Output the (X, Y) coordinate of the center of the cell containing the given text.  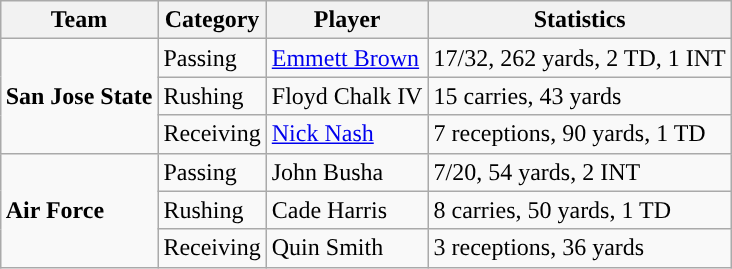
7/20, 54 yards, 2 INT (580, 172)
John Busha (347, 172)
8 carries, 50 yards, 1 TD (580, 210)
Quin Smith (347, 248)
San Jose State (79, 96)
Emmett Brown (347, 58)
Player (347, 20)
Category (212, 20)
Floyd Chalk IV (347, 96)
15 carries, 43 yards (580, 96)
Team (79, 20)
7 receptions, 90 yards, 1 TD (580, 134)
17/32, 262 yards, 2 TD, 1 INT (580, 58)
Nick Nash (347, 134)
Statistics (580, 20)
Air Force (79, 210)
Cade Harris (347, 210)
3 receptions, 36 yards (580, 248)
